Find where the given text appears and provide that cell's center as [x, y] coordinate. 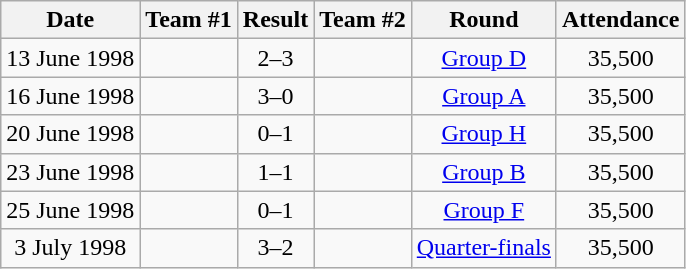
2–3 [275, 58]
Group B [484, 172]
Group A [484, 96]
3–2 [275, 248]
20 June 1998 [70, 134]
1–1 [275, 172]
Attendance [620, 20]
Team #2 [363, 20]
Group H [484, 134]
Team #1 [189, 20]
23 June 1998 [70, 172]
Round [484, 20]
13 June 1998 [70, 58]
Quarter-finals [484, 248]
Group F [484, 210]
3 July 1998 [70, 248]
Date [70, 20]
25 June 1998 [70, 210]
16 June 1998 [70, 96]
Group D [484, 58]
Result [275, 20]
3–0 [275, 96]
